From the cell containing the given text, extract its center point as (X, Y) coordinate. 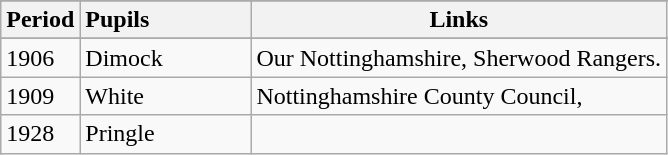
Links (459, 20)
Nottinghamshire County Council, (459, 96)
Dimock (166, 58)
Pupils (166, 20)
1928 (40, 134)
Our Nottinghamshire, Sherwood Rangers. (459, 58)
Pringle (166, 134)
White (166, 96)
1909 (40, 96)
1906 (40, 58)
Period (40, 20)
